Extract the [X, Y] coordinate from the center of the cell holding the provided text.  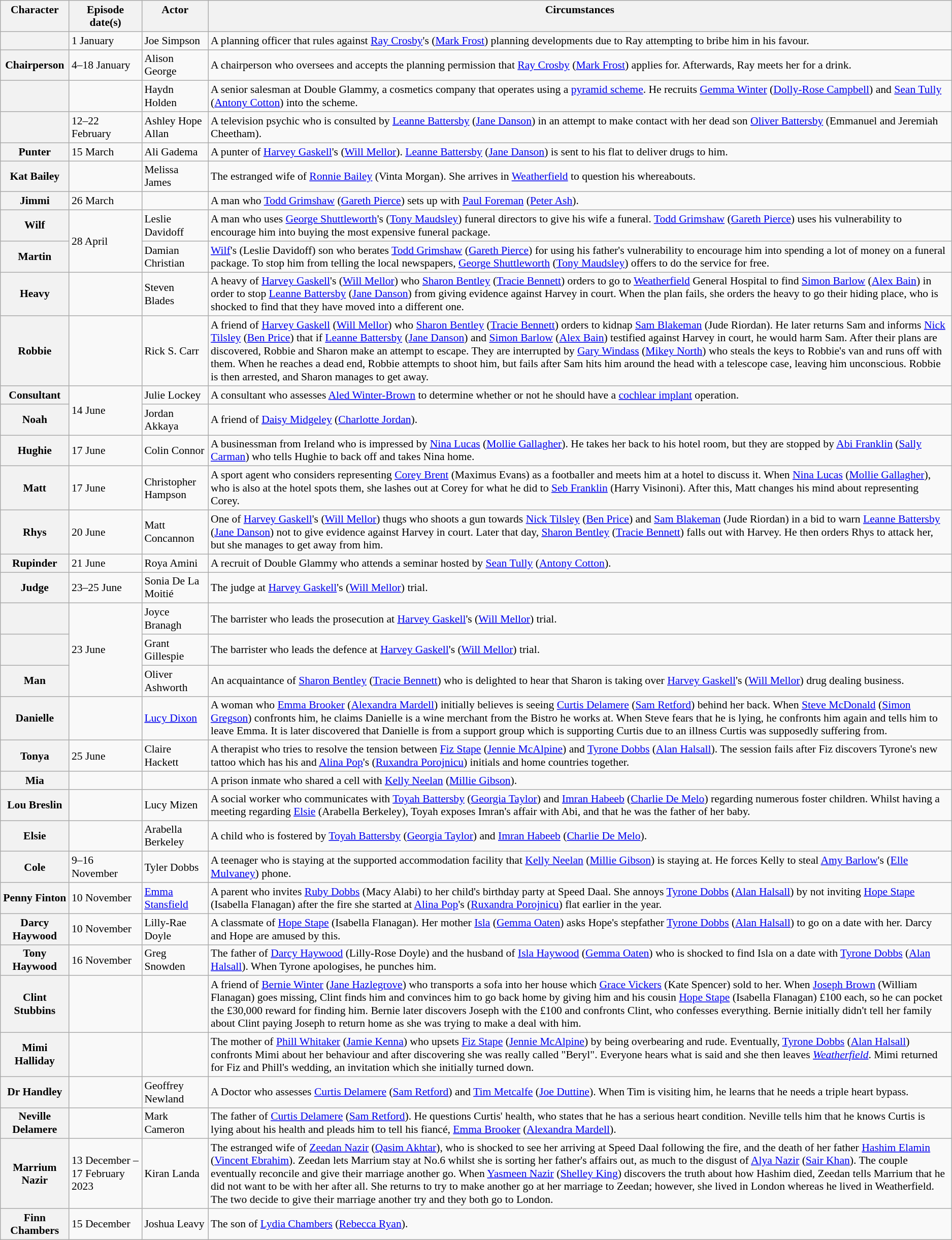
28 April [106, 241]
Steven Blades [175, 295]
Grant Gillespie [175, 650]
Noah [35, 419]
Marrium Nazir [35, 1174]
Jimmi [35, 201]
A chairperson who oversees and accepts the planning permission that Ray Crosby (Mark Frost) applies for. Afterwards, Ray meets her for a drink. [580, 65]
Hughie [35, 451]
Man [35, 680]
Heavy [35, 295]
Colin Connor [175, 451]
Rhys [35, 532]
Ali Gadema [175, 152]
25 June [106, 756]
Joshua Leavy [175, 1224]
Damian Christian [175, 257]
Jordan Akkaya [175, 419]
23–25 June [106, 588]
Melissa James [175, 177]
15 March [106, 152]
Emma Stansfield [175, 898]
Lou Breslin [35, 805]
Elsie [35, 836]
Punter [35, 152]
Wilf [35, 225]
Kiran Landa [175, 1174]
Actor [175, 16]
Lucy Mizen [175, 805]
Penny Finton [35, 898]
Christopher Hampson [175, 488]
23 June [106, 650]
Joyce Branagh [175, 618]
Clint Stubbins [35, 1004]
Mark Cameron [175, 1123]
13 December – 17 February 2023 [106, 1174]
Consultant [35, 395]
Sonia De La Moitié [175, 588]
Martin [35, 257]
Oliver Ashworth [175, 680]
Lucy Dixon [175, 718]
Matt [35, 488]
Neville Delamere [35, 1123]
Greg Snowden [175, 960]
A consultant who assesses Aled Winter-Brown to determine whether or not he should have a cochlear implant operation. [580, 395]
15 December [106, 1224]
Arabella Berkeley [175, 836]
Haydn Holden [175, 96]
A friend of Daisy Midgeley (Charlotte Jordan). [580, 419]
16 November [106, 960]
Robbie [35, 351]
Mia [35, 780]
Rick S. Carr [175, 351]
Roya Amini [175, 563]
Tyler Dobbs [175, 867]
12–22 February [106, 127]
Rupinder [35, 563]
20 June [106, 532]
4–18 January [106, 65]
Finn Chambers [35, 1224]
26 March [106, 201]
Circumstances [580, 16]
A prison inmate who shared a cell with Kelly Neelan (Millie Gibson). [580, 780]
The estranged wife of Ronnie Bailey (Vinta Morgan). She arrives in Weatherfield to question his whereabouts. [580, 177]
14 June [106, 410]
Geoffrey Newland [175, 1092]
Mimi Halliday [35, 1055]
The barrister who leads the defence at Harvey Gaskell's (Will Mellor) trial. [580, 650]
Matt Concannon [175, 532]
A man who Todd Grimshaw (Gareth Pierce) sets up with Paul Foreman (Peter Ash). [580, 201]
Claire Hackett [175, 756]
Leslie Davidoff [175, 225]
Episode date(s) [106, 16]
Tonya [35, 756]
Darcy Haywood [35, 929]
Lilly-Rae Doyle [175, 929]
Dr Handley [35, 1092]
The judge at Harvey Gaskell's (Will Mellor) trial. [580, 588]
The son of Lydia Chambers (Rebecca Ryan). [580, 1224]
A recruit of Double Glammy who attends a seminar hosted by Sean Tully (Antony Cotton). [580, 563]
A punter of Harvey Gaskell's (Will Mellor). Leanne Battersby (Jane Danson) is sent to his flat to deliver drugs to him. [580, 152]
1 January [106, 41]
Joe Simpson [175, 41]
Character [35, 16]
Julie Lockey [175, 395]
21 June [106, 563]
Judge [35, 588]
9–16 November [106, 867]
A child who is fostered by Toyah Battersby (Georgia Taylor) and Imran Habeeb (Charlie De Melo). [580, 836]
A planning officer that rules against Ray Crosby's (Mark Frost) planning developments due to Ray attempting to bribe him in his favour. [580, 41]
Ashley Hope Allan [175, 127]
Tony Haywood [35, 960]
Cole [35, 867]
Alison George [175, 65]
Chairperson [35, 65]
Danielle [35, 718]
The barrister who leads the prosecution at Harvey Gaskell's (Will Mellor) trial. [580, 618]
Kat Bailey [35, 177]
